Pinpoint the cell where the given text exists, returning its (x, y) midpoint coordinate. 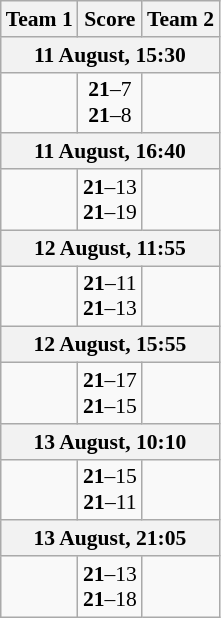
21–1321–18 (110, 586)
Team 2 (180, 19)
21–721–8 (110, 102)
21–1321–19 (110, 200)
Team 1 (40, 19)
12 August, 15:55 (110, 345)
Score (110, 19)
11 August, 15:30 (110, 55)
21–1521–11 (110, 490)
12 August, 11:55 (110, 248)
11 August, 16:40 (110, 152)
13 August, 10:10 (110, 442)
13 August, 21:05 (110, 539)
21–1121–13 (110, 296)
21–1721–15 (110, 394)
